Extract the (x, y) coordinate from the center of the cell holding the provided text.  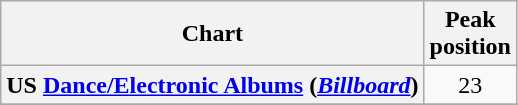
US Dance/Electronic Albums (Billboard) (212, 85)
Chart (212, 34)
23 (470, 85)
Peakposition (470, 34)
